Return (X, Y) of the center of cell containing provided text 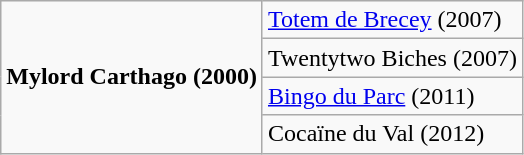
Bingo du Parc (2011) (392, 96)
Totem de Brecey (2007) (392, 20)
Twentytwo Biches (2007) (392, 58)
Cocaïne du Val (2012) (392, 134)
Mylord Carthago (2000) (132, 77)
